Return the (X, Y) coordinate for the center point of the cell that contains the specified text.  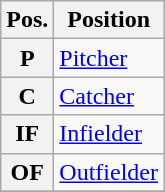
Pitcher (109, 58)
Infielder (109, 134)
C (28, 96)
Position (109, 20)
IF (28, 134)
Pos. (28, 20)
Outfielder (109, 172)
OF (28, 172)
Catcher (109, 96)
P (28, 58)
